Extract the [X, Y] coordinate from the center of the cell holding the provided text.  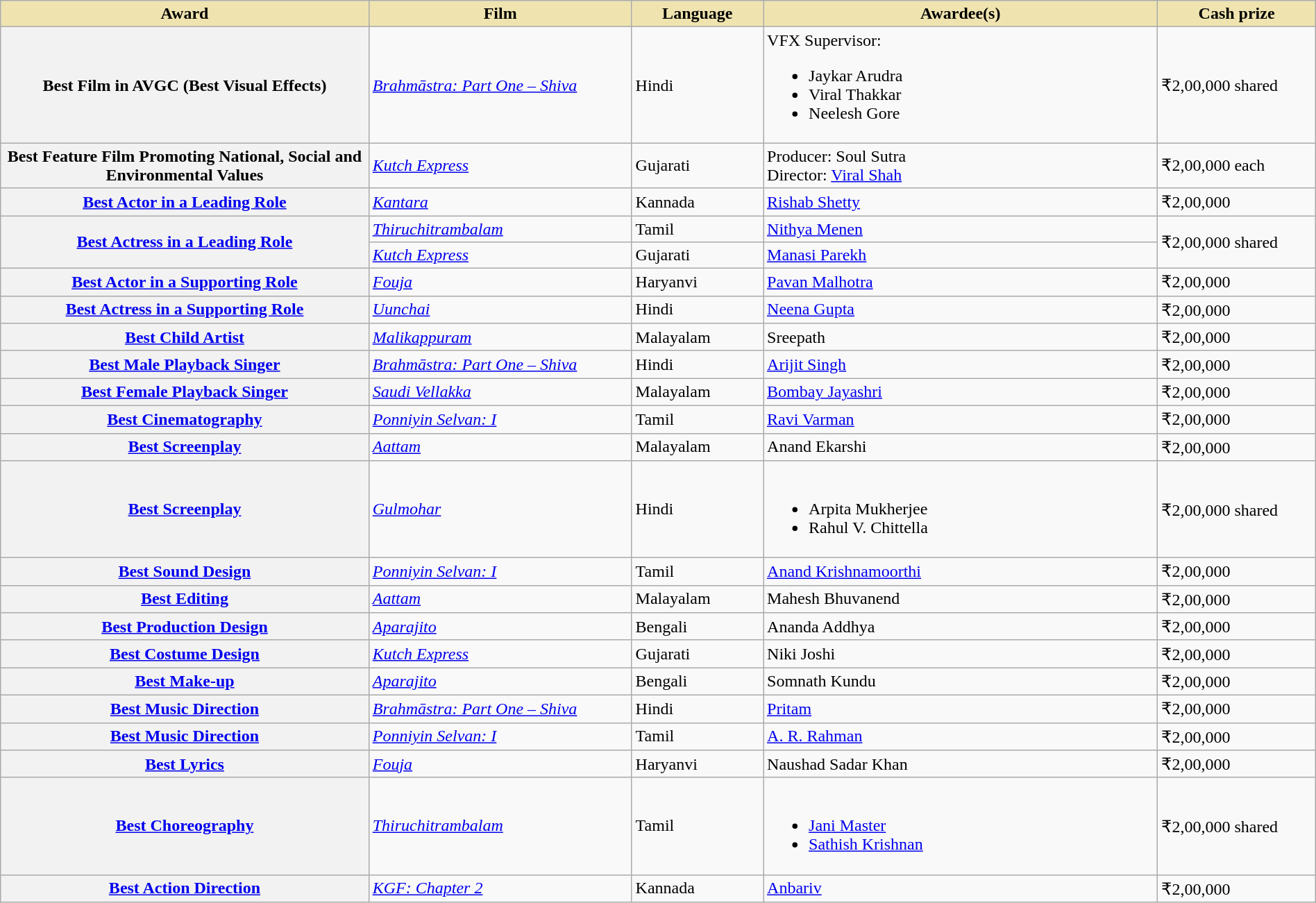
Award [185, 14]
A. R. Rahman [961, 736]
Uunchai [500, 310]
Pritam [961, 709]
Mahesh Bhuvanend [961, 599]
Somnath Kundu [961, 682]
Niki Joshi [961, 654]
Jani MasterSathish Krishnan [961, 826]
Best Actress in a Supporting Role [185, 310]
Ravi Varman [961, 419]
Anand Ekarshi [961, 447]
Arijit Singh [961, 364]
Best Choreography [185, 826]
Kantara [500, 202]
Pavan Malhotra [961, 282]
Best Actor in a Supporting Role [185, 282]
Sreepath [961, 337]
Best Make-up [185, 682]
Gulmohar [500, 509]
Best Production Design [185, 627]
Best Male Playback Singer [185, 364]
Best Actress in a Leading Role [185, 242]
Film [500, 14]
Producer: Soul SutraDirector: Viral Shah [961, 165]
Best Actor in a Leading Role [185, 202]
Language [697, 14]
Nithya Menen [961, 228]
Ananda Addhya [961, 627]
Best Cinematography [185, 419]
VFX Supervisor:Jaykar ArudraViral ThakkarNeelesh Gore [961, 85]
Anand Krishnamoorthi [961, 572]
Best Child Artist [185, 337]
Bombay Jayashri [961, 392]
Naushad Sadar Khan [961, 764]
Best Lyrics [185, 764]
Arpita MukherjeeRahul V. Chittella [961, 509]
Best Sound Design [185, 572]
Best Costume Design [185, 654]
KGF: Chapter 2 [500, 888]
Malikappuram [500, 337]
₹2,00,000 each [1237, 165]
Neena Gupta [961, 310]
Awardee(s) [961, 14]
Anbariv [961, 888]
Best Female Playback Singer [185, 392]
Saudi Vellakka [500, 392]
Cash prize [1237, 14]
Best Action Direction [185, 888]
Best Editing [185, 599]
Manasi Parekh [961, 255]
Rishab Shetty [961, 202]
Best Film in AVGC (Best Visual Effects) [185, 85]
Best Feature Film Promoting National, Social and Environmental Values [185, 165]
